Find where the given text appears and provide that cell's center as [x, y] coordinate. 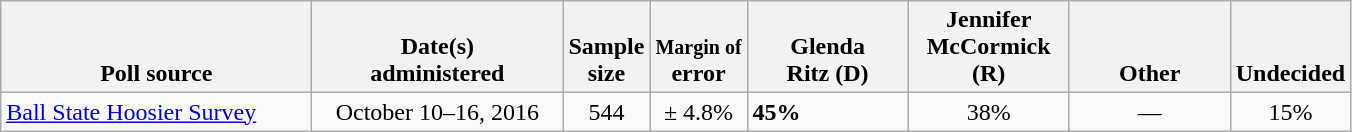
October 10–16, 2016 [438, 112]
Other [1150, 47]
Poll source [156, 47]
544 [606, 112]
± 4.8% [698, 112]
Undecided [1290, 47]
15% [1290, 112]
Ball State Hoosier Survey [156, 112]
GlendaRitz (D) [828, 47]
Date(s)administered [438, 47]
— [1150, 112]
Samplesize [606, 47]
45% [828, 112]
Margin oferror [698, 47]
38% [988, 112]
JenniferMcCormick (R) [988, 47]
